Search for the cell housing the specified text and yield its [X, Y] center coordinate. 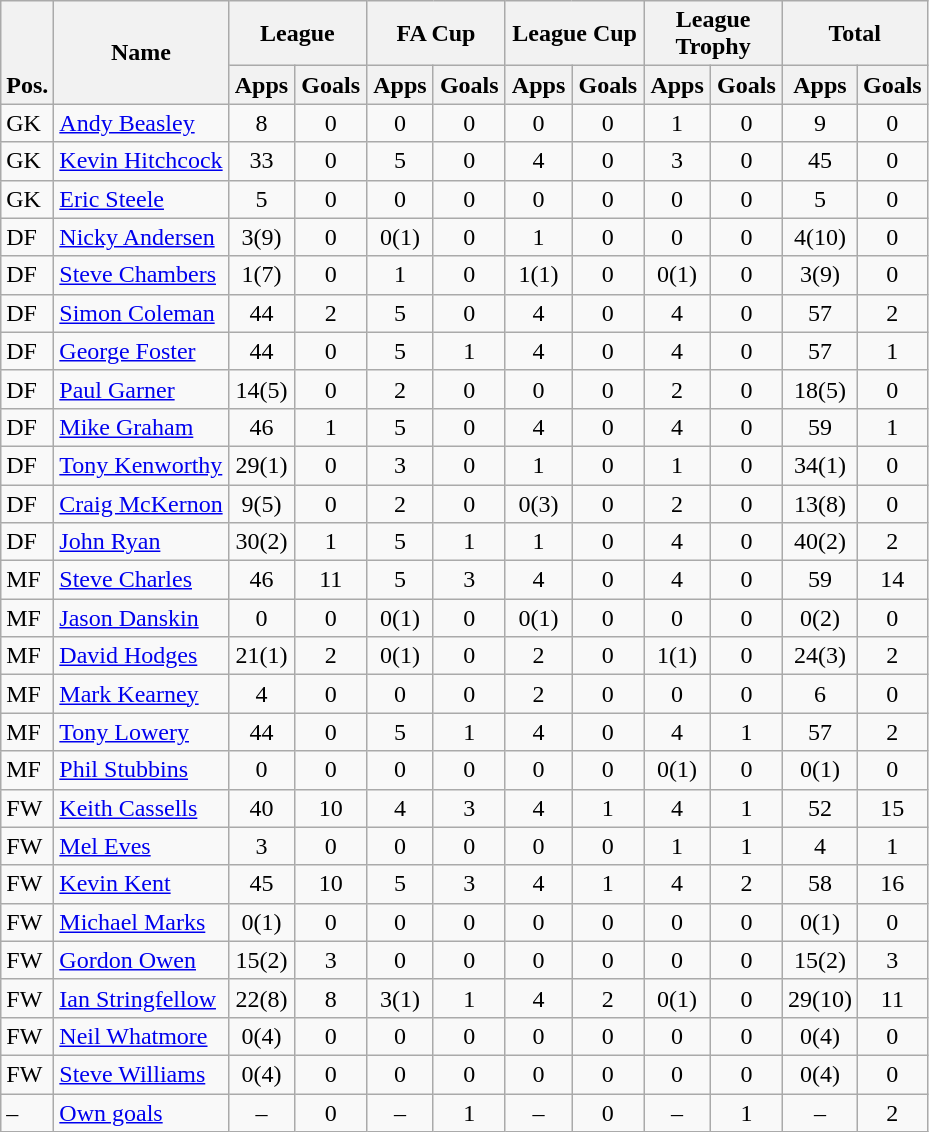
58 [820, 884]
3(1) [400, 998]
13(8) [820, 503]
Steve Williams [141, 1074]
Eric Steele [141, 199]
24(3) [820, 656]
21(1) [262, 656]
Mike Graham [141, 427]
Craig McKernon [141, 503]
52 [820, 808]
40 [262, 808]
9(5) [262, 503]
David Hodges [141, 656]
FA Cup [436, 34]
29(1) [262, 465]
John Ryan [141, 542]
16 [892, 884]
30(2) [262, 542]
29(10) [820, 998]
Tony Lowery [141, 732]
Kevin Kent [141, 884]
Pos. [28, 52]
Mel Eves [141, 846]
Neil Whatmore [141, 1036]
15 [892, 808]
Mark Kearney [141, 694]
Gordon Owen [141, 960]
18(5) [820, 389]
League [298, 34]
0(3) [538, 503]
Tony Kenworthy [141, 465]
Own goals [141, 1113]
Michael Marks [141, 922]
Total [854, 34]
Simon Coleman [141, 313]
0(2) [820, 618]
34(1) [820, 465]
League Cup [574, 34]
4(10) [820, 237]
6 [820, 694]
Andy Beasley [141, 123]
9 [820, 123]
Steve Chambers [141, 275]
Phil Stubbins [141, 770]
14 [892, 580]
Keith Cassells [141, 808]
Paul Garner [141, 389]
1(7) [262, 275]
Ian Stringfellow [141, 998]
George Foster [141, 351]
22(8) [262, 998]
40(2) [820, 542]
33 [262, 161]
Nicky Andersen [141, 237]
Jason Danskin [141, 618]
League Trophy [714, 34]
Name [141, 52]
Kevin Hitchcock [141, 161]
14(5) [262, 389]
Steve Charles [141, 580]
